Identify which cell holds the provided text, then report its [x, y] central coordinate. 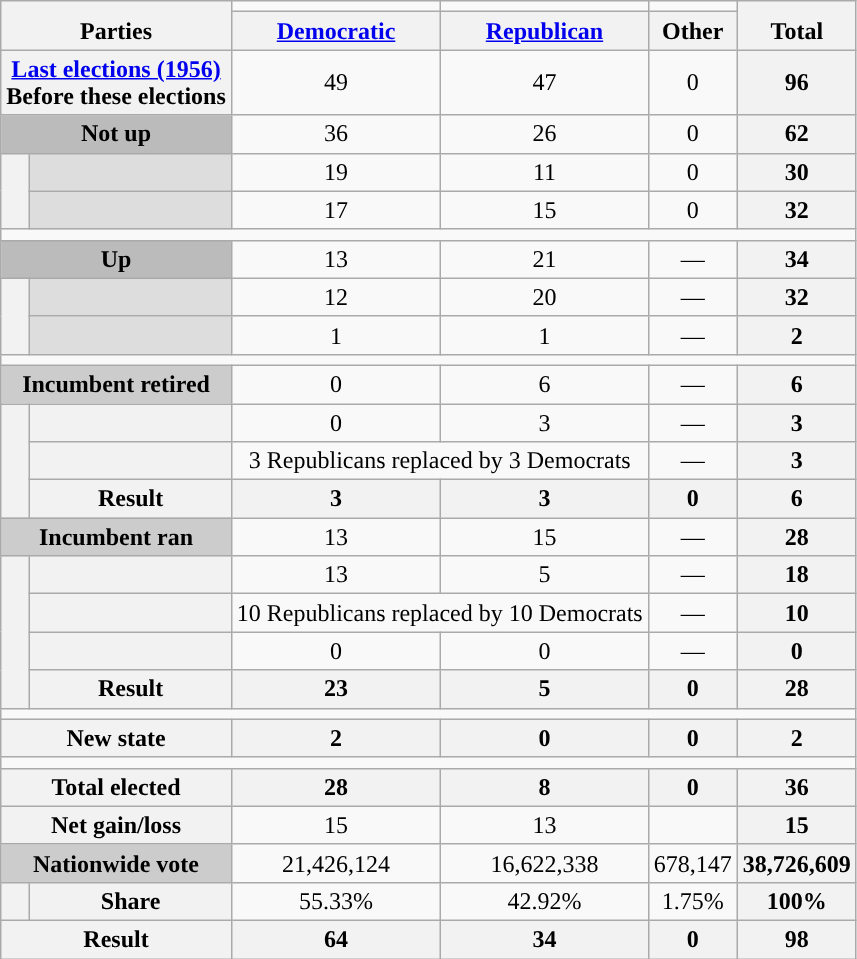
Net gain/loss [116, 825]
23 [336, 689]
100% [796, 901]
Last elections (1956)Before these elections [116, 82]
Up [116, 259]
10 Republicans replaced by 10 Democrats [440, 613]
12 [336, 297]
98 [796, 939]
Democratic [336, 31]
Republican [544, 31]
49 [336, 82]
Parties [116, 26]
Incumbent ran [116, 537]
Total [796, 26]
Nationwide vote [116, 863]
11 [544, 172]
64 [336, 939]
1.75% [692, 901]
Other [692, 31]
21,426,124 [336, 863]
62 [796, 134]
New state [116, 738]
8 [544, 787]
Incumbent retired [116, 384]
Not up [116, 134]
21 [544, 259]
Total elected [116, 787]
18 [796, 575]
17 [336, 210]
20 [544, 297]
96 [796, 82]
16,622,338 [544, 863]
678,147 [692, 863]
26 [544, 134]
Share [130, 901]
19 [336, 172]
47 [544, 82]
55.33% [336, 901]
38,726,609 [796, 863]
42.92% [544, 901]
30 [796, 172]
3 Republicans replaced by 3 Democrats [440, 461]
10 [796, 613]
